Detect which cell encompasses the target text, then output its (x, y) center coordinate. 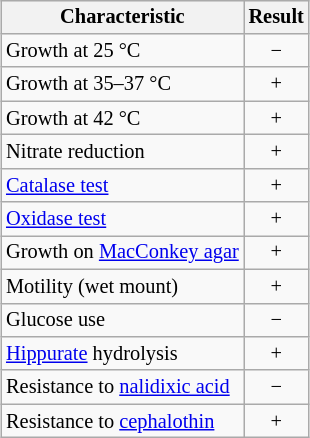
Motility (wet mount) (122, 286)
Result (276, 17)
Characteristic (122, 17)
Nitrate reduction (122, 152)
Growth at 42 °C (122, 118)
Catalase test (122, 185)
Hippurate hydrolysis (122, 354)
Growth at 25 °C (122, 51)
Resistance to nalidixic acid (122, 387)
Resistance to cephalothin (122, 421)
Growth at 35–37 °C (122, 84)
Growth on MacConkey agar (122, 253)
Glucose use (122, 320)
Oxidase test (122, 219)
